For the text-containing cell, return its midpoint in [X, Y] coordinate format. 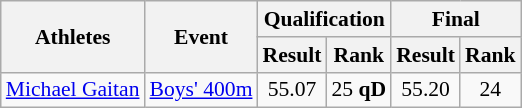
Final [456, 19]
Event [202, 36]
Athletes [73, 36]
Qualification [325, 19]
Michael Gaitan [73, 90]
24 [490, 90]
55.20 [426, 90]
Boys' 400m [202, 90]
25 qD [358, 90]
55.07 [292, 90]
